Search for the cell housing the specified text and yield its [X, Y] center coordinate. 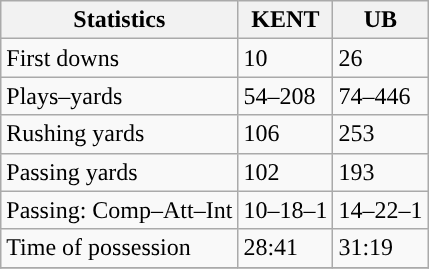
Passing: Comp–Att–Int [120, 210]
10–18–1 [286, 210]
31:19 [380, 248]
Time of possession [120, 248]
14–22–1 [380, 210]
106 [286, 134]
Plays–yards [120, 96]
10 [286, 58]
UB [380, 20]
74–446 [380, 96]
193 [380, 172]
Statistics [120, 20]
First downs [120, 58]
54–208 [286, 96]
Rushing yards [120, 134]
253 [380, 134]
26 [380, 58]
102 [286, 172]
KENT [286, 20]
Passing yards [120, 172]
28:41 [286, 248]
